Detect which cell encompasses the target text, then output its [X, Y] center coordinate. 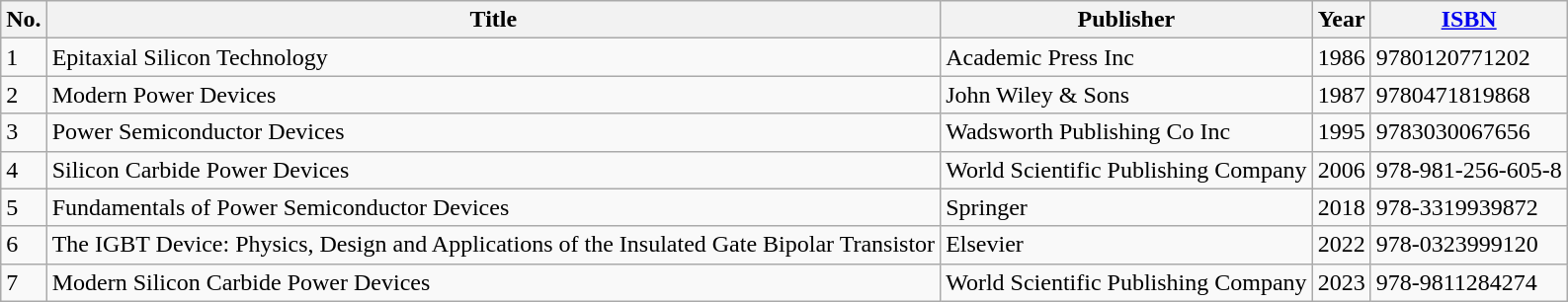
2018 [1342, 207]
3 [24, 132]
1987 [1342, 95]
2006 [1342, 170]
Modern Silicon Carbide Power Devices [493, 282]
978-9811284274 [1468, 282]
4 [24, 170]
2023 [1342, 282]
Epitaxial Silicon Technology [493, 57]
Fundamentals of Power Semiconductor Devices [493, 207]
9780120771202 [1468, 57]
Modern Power Devices [493, 95]
5 [24, 207]
ISBN [1468, 20]
9780471819868 [1468, 95]
978-0323999120 [1468, 245]
No. [24, 20]
Publisher [1126, 20]
9783030067656 [1468, 132]
Power Semiconductor Devices [493, 132]
6 [24, 245]
Academic Press Inc [1126, 57]
2022 [1342, 245]
Elsevier [1126, 245]
Year [1342, 20]
Silicon Carbide Power Devices [493, 170]
1995 [1342, 132]
Title [493, 20]
1 [24, 57]
The IGBT Device: Physics, Design and Applications of the Insulated Gate Bipolar Transistor [493, 245]
John Wiley & Sons [1126, 95]
2 [24, 95]
Wadsworth Publishing Co Inc [1126, 132]
Springer [1126, 207]
7 [24, 282]
978-3319939872 [1468, 207]
1986 [1342, 57]
978-981-256-605-8 [1468, 170]
